Scan for the cell matching the given text and deliver its (X, Y) coordinate at center. 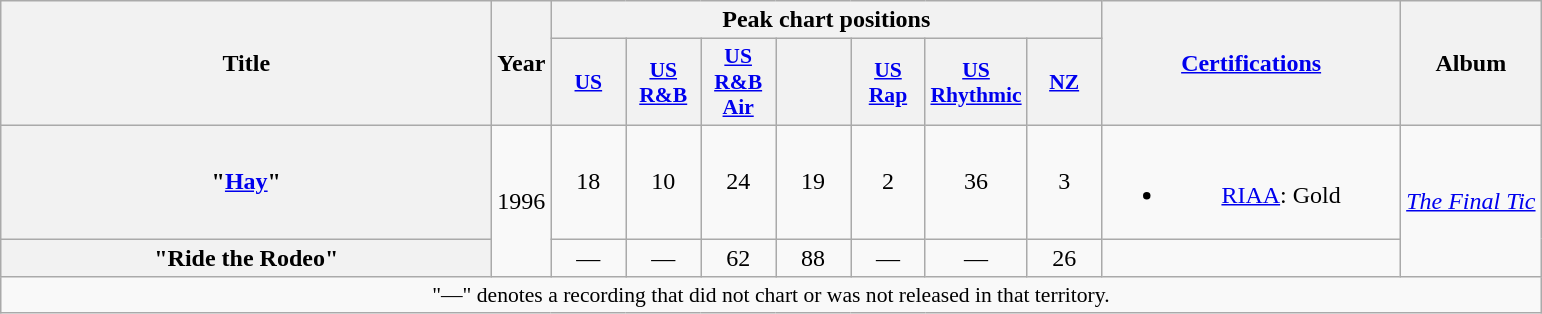
Year (522, 64)
Title (246, 64)
NZ (1064, 82)
"Ride the Rodeo" (246, 257)
RIAA: Gold (1252, 182)
US R&B (664, 82)
1996 (522, 200)
88 (814, 257)
US R&B Air (738, 82)
US Rap (888, 82)
62 (738, 257)
US Rhythmic (976, 82)
"Hay" (246, 182)
The Final Tic (1471, 200)
26 (1064, 257)
Peak chart positions (826, 20)
19 (814, 182)
Album (1471, 64)
Certifications (1252, 64)
24 (738, 182)
2 (888, 182)
US (588, 82)
3 (1064, 182)
18 (588, 182)
10 (664, 182)
36 (976, 182)
"—" denotes a recording that did not chart or was not released in that territory. (771, 295)
